Scan for the cell matching the given text and deliver its (X, Y) coordinate at center. 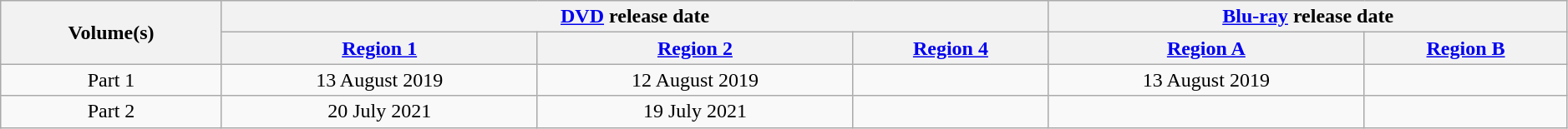
Region 4 (951, 48)
Region B (1466, 48)
Volume(s) (112, 32)
Region 2 (695, 48)
Region A (1206, 48)
19 July 2021 (695, 112)
Region 1 (379, 48)
Part 2 (112, 112)
Blu-ray release date (1308, 17)
20 July 2021 (379, 112)
12 August 2019 (695, 80)
DVD release date (635, 17)
Part 1 (112, 80)
